Pinpoint the cell where the given text exists, returning its [X, Y] midpoint coordinate. 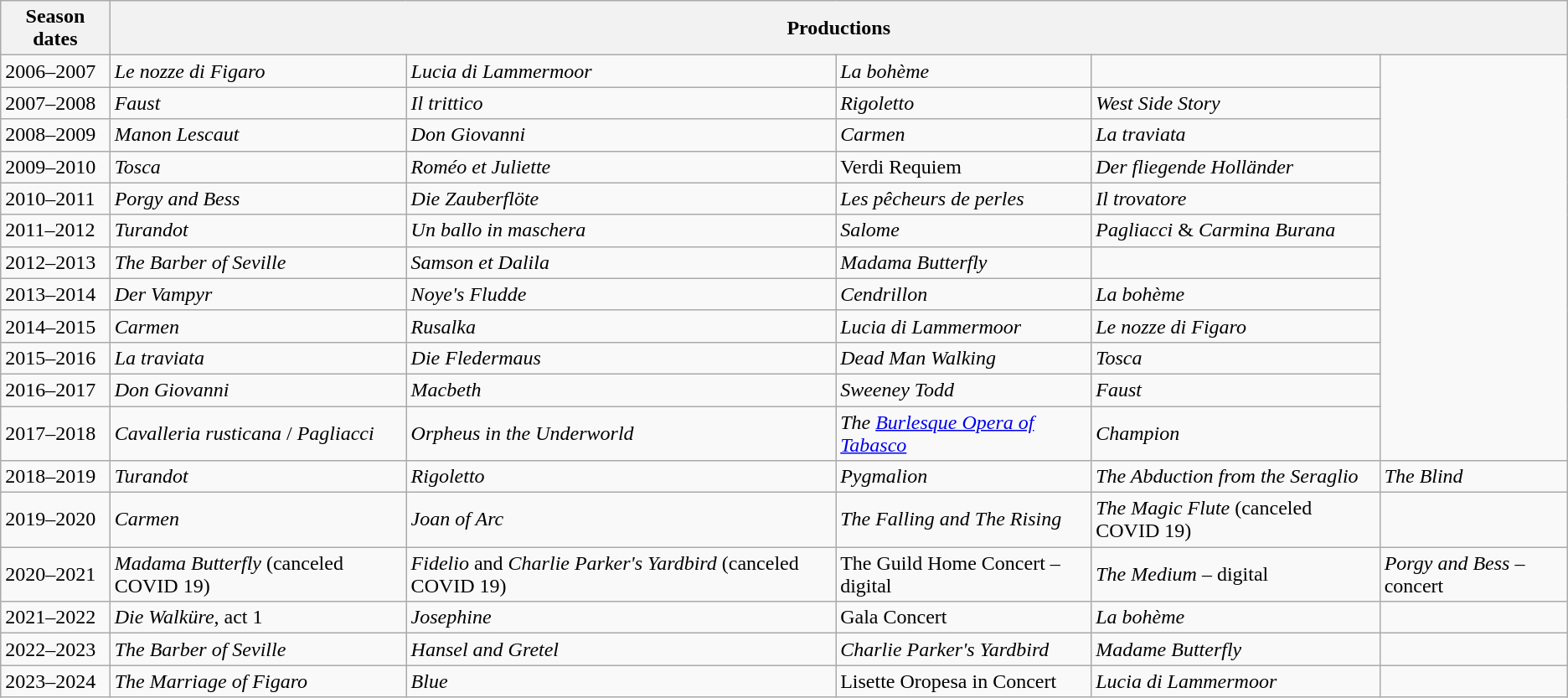
Cendrillon [963, 294]
Cavalleria rusticana / Pagliacci [258, 432]
Macbeth [622, 390]
The Abduction from the Seraglio [1235, 477]
The Magic Flute (canceled COVID 19) [1235, 520]
Season dates [55, 28]
The Burlesque Opera of Tabasco [963, 432]
Les pêcheurs de perles [963, 199]
Dead Man Walking [963, 358]
2017–2018 [55, 432]
West Side Story [1235, 103]
2009–2010 [55, 167]
2010–2011 [55, 199]
Die Fledermaus [622, 358]
Rusalka [622, 326]
The Guild Home Concert – digital [963, 575]
Pagliacci & Carmina Burana [1235, 230]
Fidelio and Charlie Parker's Yardbird (canceled COVID 19) [622, 575]
Die Zauberflöte [622, 199]
Salome [963, 230]
2021–2022 [55, 618]
Roméo et Juliette [622, 167]
Un ballo in maschera [622, 230]
Madame Butterfly [1235, 649]
2018–2019 [55, 477]
Productions [838, 28]
2019–2020 [55, 520]
2015–2016 [55, 358]
2022–2023 [55, 649]
2006–2007 [55, 71]
Der Vampyr [258, 294]
2007–2008 [55, 103]
The Blind [1473, 477]
Josephine [622, 618]
Samson et Dalila [622, 262]
Blue [622, 681]
Madama Butterfly (canceled COVID 19) [258, 575]
Manon Lescaut [258, 135]
Il trovatore [1235, 199]
Hansel and Gretel [622, 649]
2012–2013 [55, 262]
2014–2015 [55, 326]
Gala Concert [963, 618]
2008–2009 [55, 135]
Joan of Arc [622, 520]
Porgy and Bess – concert [1473, 575]
Porgy and Bess [258, 199]
Sweeney Todd [963, 390]
2023–2024 [55, 681]
2020–2021 [55, 575]
The Falling and The Rising [963, 520]
2013–2014 [55, 294]
Die Walküre, act 1 [258, 618]
2011–2012 [55, 230]
Verdi Requiem [963, 167]
Der fliegende Holländer [1235, 167]
Charlie Parker's Yardbird [963, 649]
2016–2017 [55, 390]
Pygmalion [963, 477]
Il trittico [622, 103]
Orpheus in the Underworld [622, 432]
Champion [1235, 432]
The Marriage of Figaro [258, 681]
The Medium – digital [1235, 575]
Madama Butterfly [963, 262]
Lisette Oropesa in Concert [963, 681]
Noye's Fludde [622, 294]
